Capture the cell that displays the provided text and extract its [x, y] central coordinate. 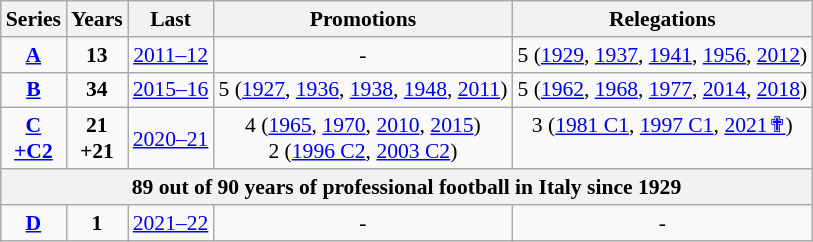
5 (1927, 1936, 1938, 1948, 2011) [362, 90]
4 (1965, 1970, 2010, 2015) 2 (1996 C2, 2003 C2) [362, 138]
13 [97, 55]
Relegations [662, 19]
2021–22 [171, 223]
C+C2 [34, 138]
A [34, 55]
D [34, 223]
5 (1962, 1968, 1977, 2014, 2018) [662, 90]
89 out of 90 years of professional football in Italy since 1929 [406, 187]
2015–16 [171, 90]
Promotions [362, 19]
Series [34, 19]
Last [171, 19]
21+21 [97, 138]
1 [97, 223]
5 (1929, 1937, 1941, 1956, 2012) [662, 55]
B [34, 90]
3 (1981 C1, 1997 C1, 2021✟) [662, 138]
2020–21 [171, 138]
Years [97, 19]
34 [97, 90]
2011–12 [171, 55]
